From the cell containing the given text, extract its center point as (x, y) coordinate. 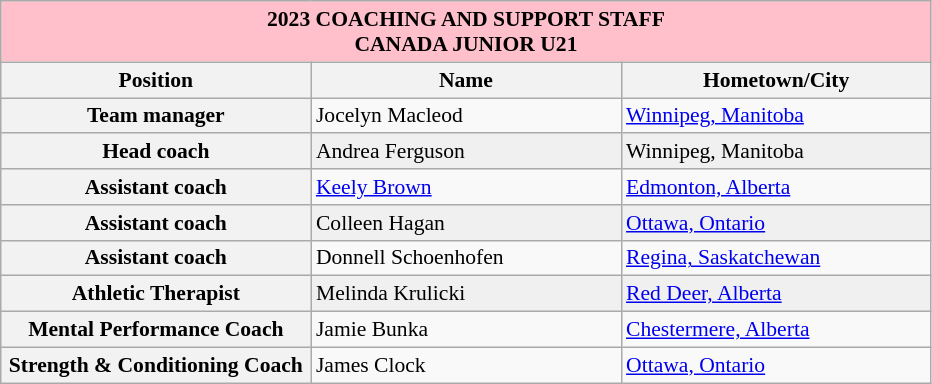
Colleen Hagan (466, 223)
Keely Brown (466, 187)
Athletic Therapist (156, 294)
2023 COACHING AND SUPPORT STAFFCANADA JUNIOR U21 (466, 32)
Hometown/City (776, 80)
Red Deer, Alberta (776, 294)
Position (156, 80)
Donnell Schoenhofen (466, 258)
Mental Performance Coach (156, 330)
James Clock (466, 365)
Jocelyn Macleod (466, 116)
Edmonton, Alberta (776, 187)
Team manager (156, 116)
Name (466, 80)
Regina, Saskatchewan (776, 258)
Jamie Bunka (466, 330)
Head coach (156, 152)
Chestermere, Alberta (776, 330)
Strength & Conditioning Coach (156, 365)
Andrea Ferguson (466, 152)
Melinda Krulicki (466, 294)
